Search for the cell housing the specified text and yield its (x, y) center coordinate. 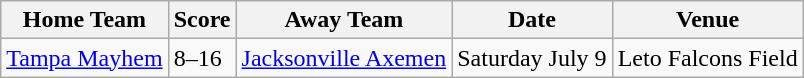
Score (202, 20)
Venue (708, 20)
Saturday July 9 (532, 58)
Leto Falcons Field (708, 58)
Away Team (344, 20)
Tampa Mayhem (84, 58)
Date (532, 20)
8–16 (202, 58)
Home Team (84, 20)
Jacksonville Axemen (344, 58)
